Detect which cell encompasses the target text, then output its [x, y] center coordinate. 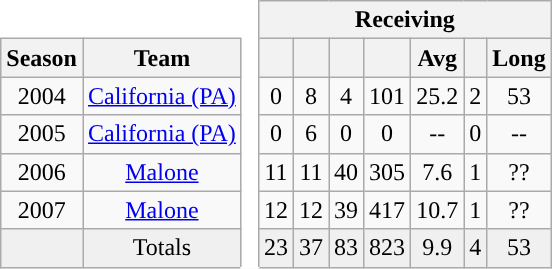
39 [346, 210]
Long [519, 58]
7.6 [438, 172]
2004 [42, 96]
2005 [42, 134]
83 [346, 248]
40 [346, 172]
Avg [438, 58]
823 [388, 248]
23 [276, 248]
10.7 [438, 210]
Team [162, 58]
2007 [42, 210]
9.9 [438, 248]
Receiving [404, 20]
2006 [42, 172]
101 [388, 96]
Season [42, 58]
6 [310, 134]
8 [310, 96]
25.2 [438, 96]
2 [476, 96]
417 [388, 210]
37 [310, 248]
305 [388, 172]
Totals [162, 248]
